Find where the given text appears and provide that cell's center as [X, Y] coordinate. 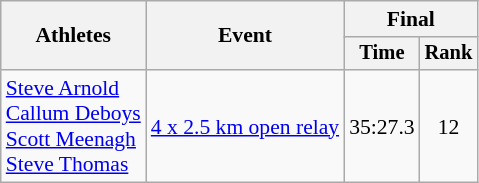
Rank [449, 54]
Steve ArnoldCallum DeboysScott MeenaghSteve Thomas [74, 126]
35:27.3 [382, 126]
Time [382, 54]
12 [449, 126]
Athletes [74, 36]
Final [410, 19]
Event [245, 36]
4 x 2.5 km open relay [245, 126]
